Determine the [x, y] coordinate at the center of the cell enclosing the given text.  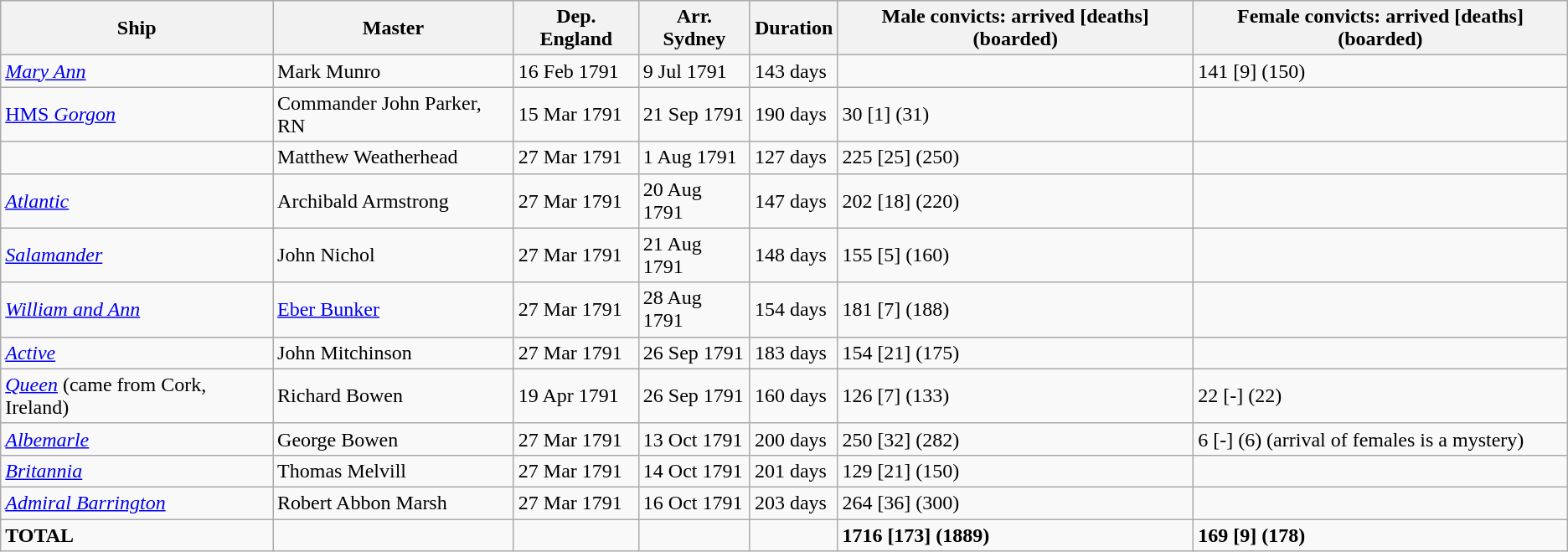
154 [21] (175) [1015, 353]
Atlantic [137, 201]
160 days [793, 395]
21 Sep 1791 [694, 114]
Dep. England [576, 28]
9 Jul 1791 [694, 71]
13 Oct 1791 [694, 439]
181 [7] (188) [1015, 310]
169 [9] (178) [1380, 535]
Eber Bunker [394, 310]
225 [25] (250) [1015, 157]
250 [32] (282) [1015, 439]
Mary Ann [137, 71]
127 days [793, 157]
1716 [173] (1889) [1015, 535]
Ship [137, 28]
Thomas Melvill [394, 471]
Commander John Parker, RN [394, 114]
6 [-] (6) (arrival of females is a mystery) [1380, 439]
William and Ann [137, 310]
30 [1] (31) [1015, 114]
202 [18] (220) [1015, 201]
Male convicts: arrived [deaths] (boarded) [1015, 28]
Robert Abbon Marsh [394, 503]
16 Feb 1791 [576, 71]
Active [137, 353]
141 [9] (150) [1380, 71]
Mark Munro [394, 71]
20 Aug 1791 [694, 201]
John Mitchinson [394, 353]
Master [394, 28]
129 [21] (150) [1015, 471]
201 days [793, 471]
Archibald Armstrong [394, 201]
155 [5] (160) [1015, 255]
183 days [793, 353]
147 days [793, 201]
21 Aug 1791 [694, 255]
Richard Bowen [394, 395]
190 days [793, 114]
John Nichol [394, 255]
264 [36] (300) [1015, 503]
Duration [793, 28]
1 Aug 1791 [694, 157]
28 Aug 1791 [694, 310]
148 days [793, 255]
16 Oct 1791 [694, 503]
203 days [793, 503]
Admiral Barrington [137, 503]
Female convicts: arrived [deaths] (boarded) [1380, 28]
Salamander [137, 255]
Queen (came from Cork, Ireland) [137, 395]
George Bowen [394, 439]
TOTAL [137, 535]
14 Oct 1791 [694, 471]
143 days [793, 71]
19 Apr 1791 [576, 395]
126 [7] (133) [1015, 395]
22 [-] (22) [1380, 395]
Britannia [137, 471]
Matthew Weatherhead [394, 157]
Arr. Sydney [694, 28]
15 Mar 1791 [576, 114]
HMS Gorgon [137, 114]
Albemarle [137, 439]
200 days [793, 439]
154 days [793, 310]
